Determine the (x, y) coordinate at the center of the cell enclosing the given text.  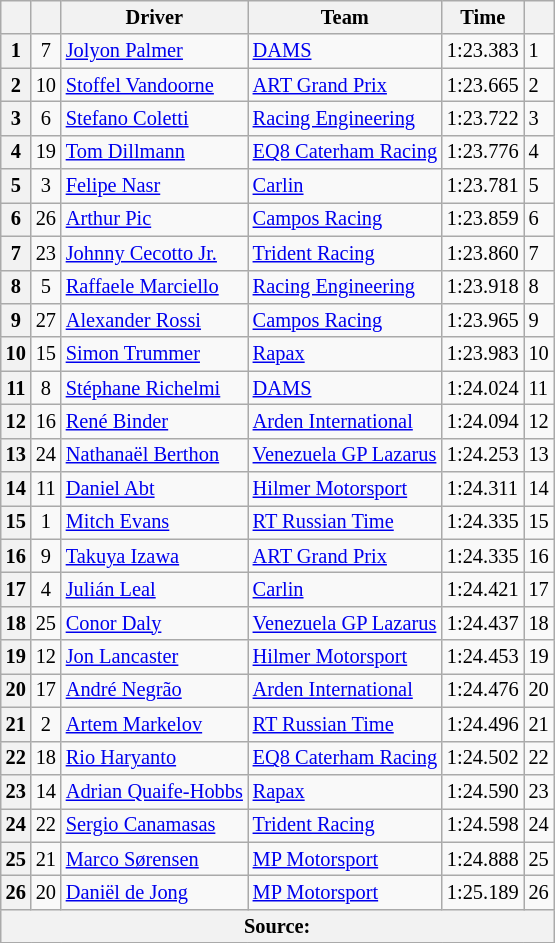
1:23.665 (483, 85)
Stoffel Vandoorne (154, 85)
1:24.476 (483, 690)
Alexander Rossi (154, 320)
27 (46, 320)
Sergio Canamasas (154, 825)
Source: (278, 926)
1:25.189 (483, 892)
Marco Sørensen (154, 859)
1:23.722 (483, 118)
Daniël de Jong (154, 892)
1:24.888 (483, 859)
Rio Haryanto (154, 758)
1:23.965 (483, 320)
1:23.860 (483, 253)
Raffaele Marciello (154, 287)
Takuya Izawa (154, 556)
Nathanaël Berthon (154, 455)
Driver (154, 17)
Stefano Coletti (154, 118)
Daniel Abt (154, 489)
Stéphane Richelmi (154, 388)
1:24.024 (483, 388)
Jon Lancaster (154, 657)
Mitch Evans (154, 522)
1:23.781 (483, 186)
Adrian Quaife-Hobbs (154, 791)
Tom Dillmann (154, 152)
Conor Daly (154, 623)
Johnny Cecotto Jr. (154, 253)
1:24.496 (483, 724)
1:24.311 (483, 489)
1:24.502 (483, 758)
1:24.094 (483, 421)
1:23.983 (483, 354)
1:23.918 (483, 287)
1:24.598 (483, 825)
René Binder (154, 421)
Time (483, 17)
1:23.859 (483, 219)
Artem Markelov (154, 724)
Simon Trummer (154, 354)
1:23.383 (483, 51)
1:24.437 (483, 623)
Team (345, 17)
1:24.253 (483, 455)
Felipe Nasr (154, 186)
1:24.421 (483, 589)
André Negrão (154, 690)
1:24.453 (483, 657)
1:24.590 (483, 791)
Jolyon Palmer (154, 51)
Arthur Pic (154, 219)
Julián Leal (154, 589)
1:23.776 (483, 152)
